Detect which cell encompasses the target text, then output its (X, Y) center coordinate. 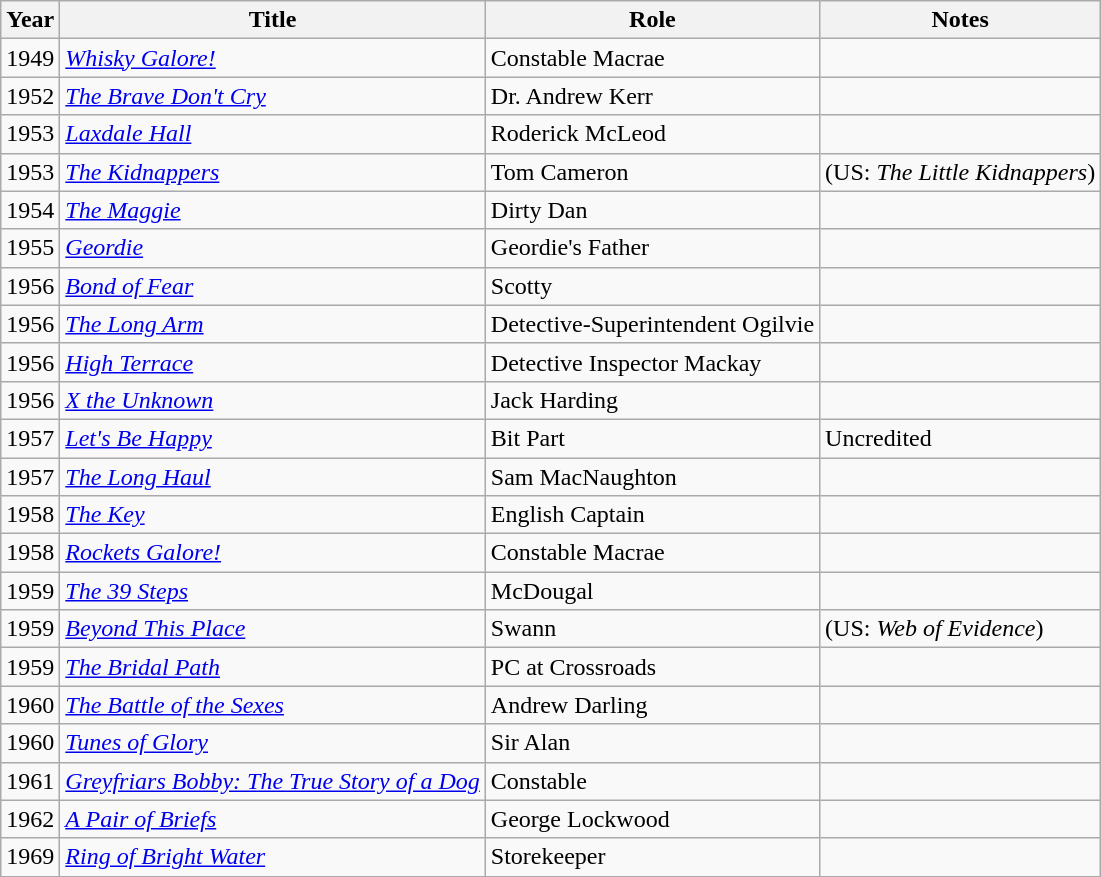
Greyfriars Bobby: The True Story of a Dog (272, 781)
Title (272, 20)
Tunes of Glory (272, 743)
The Battle of the Sexes (272, 705)
Dirty Dan (652, 210)
Beyond This Place (272, 629)
Notes (960, 20)
The 39 Steps (272, 591)
1952 (30, 96)
Dr. Andrew Kerr (652, 96)
Jack Harding (652, 400)
The Long Haul (272, 477)
Swann (652, 629)
Detective Inspector Mackay (652, 362)
Uncredited (960, 438)
Bond of Fear (272, 286)
Constable (652, 781)
Detective-Superintendent Ogilvie (652, 324)
(US: Web of Evidence) (960, 629)
Storekeeper (652, 857)
English Captain (652, 515)
Let's Be Happy (272, 438)
(US: The Little Kidnappers) (960, 172)
1961 (30, 781)
Role (652, 20)
1955 (30, 248)
Whisky Galore! (272, 58)
X the Unknown (272, 400)
Sam MacNaughton (652, 477)
1954 (30, 210)
Ring of Bright Water (272, 857)
1969 (30, 857)
Roderick McLeod (652, 134)
Geordie's Father (652, 248)
Bit Part (652, 438)
George Lockwood (652, 819)
The Long Arm (272, 324)
PC at Crossroads (652, 667)
A Pair of Briefs (272, 819)
The Maggie (272, 210)
1949 (30, 58)
McDougal (652, 591)
The Key (272, 515)
Andrew Darling (652, 705)
Year (30, 20)
The Brave Don't Cry (272, 96)
The Bridal Path (272, 667)
Rockets Galore! (272, 553)
1962 (30, 819)
Sir Alan (652, 743)
Laxdale Hall (272, 134)
High Terrace (272, 362)
Tom Cameron (652, 172)
Scotty (652, 286)
The Kidnappers (272, 172)
Geordie (272, 248)
